For the text-containing cell, return its midpoint in (X, Y) coordinate format. 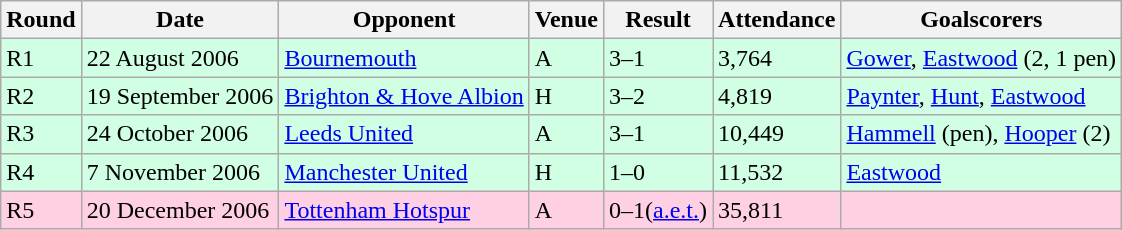
0–1(a.e.t.) (658, 210)
20 December 2006 (180, 210)
Bournemouth (404, 58)
22 August 2006 (180, 58)
7 November 2006 (180, 172)
R2 (41, 96)
Hammell (pen), Hooper (2) (982, 134)
R4 (41, 172)
Tottenham Hotspur (404, 210)
R1 (41, 58)
24 October 2006 (180, 134)
3–2 (658, 96)
Leeds United (404, 134)
Goalscorers (982, 20)
1–0 (658, 172)
35,811 (777, 210)
Opponent (404, 20)
4,819 (777, 96)
19 September 2006 (180, 96)
Round (41, 20)
Gower, Eastwood (2, 1 pen) (982, 58)
Attendance (777, 20)
10,449 (777, 134)
Brighton & Hove Albion (404, 96)
R3 (41, 134)
Manchester United (404, 172)
11,532 (777, 172)
Venue (566, 20)
Result (658, 20)
3,764 (777, 58)
Date (180, 20)
Eastwood (982, 172)
Paynter, Hunt, Eastwood (982, 96)
R5 (41, 210)
